Provide the [X, Y] coordinate of the cell's center where the given text is located.  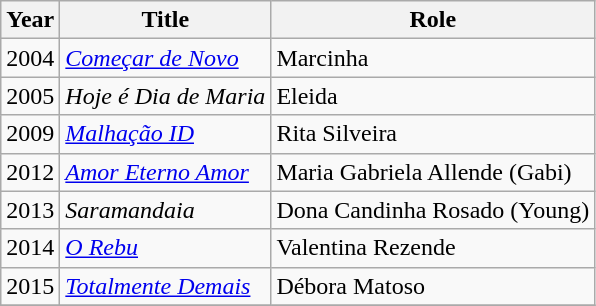
Maria Gabriela Allende (Gabi) [433, 172]
Valentina Rezende [433, 248]
2009 [30, 134]
2005 [30, 96]
2014 [30, 248]
Dona Candinha Rosado (Young) [433, 210]
Totalmente Demais [166, 286]
Marcinha [433, 58]
Amor Eterno Amor [166, 172]
Começar de Novo [166, 58]
Malhação ID [166, 134]
Hoje é Dia de Maria [166, 96]
Rita Silveira [433, 134]
2004 [30, 58]
Eleida [433, 96]
Saramandaia [166, 210]
Year [30, 20]
2013 [30, 210]
Title [166, 20]
Role [433, 20]
O Rebu [166, 248]
2015 [30, 286]
Débora Matoso [433, 286]
2012 [30, 172]
